Return (X, Y) of the center of cell containing provided text 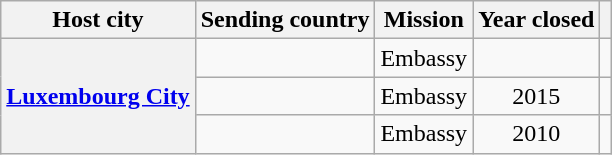
2015 (536, 96)
Sending country (285, 20)
2010 (536, 134)
Year closed (536, 20)
Luxembourg City (98, 96)
Mission (424, 20)
Host city (98, 20)
